Return [X, Y] of the center of cell containing provided text 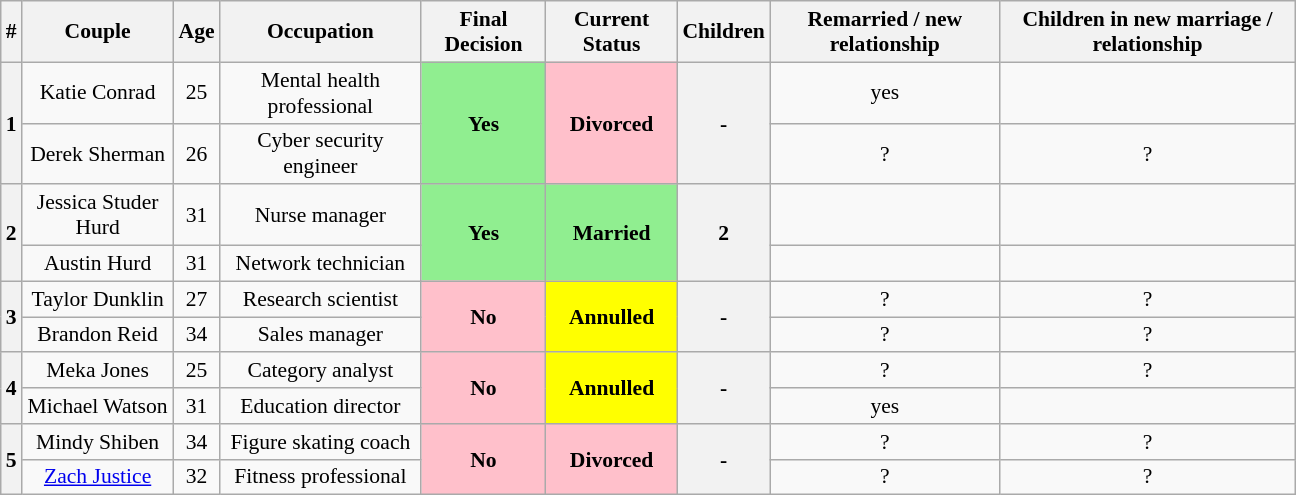
Mindy Shiben [98, 442]
Category analyst [321, 371]
27 [197, 299]
32 [197, 477]
# [12, 32]
Age [197, 32]
Katie Conrad [98, 92]
5 [12, 460]
Sales manager [321, 335]
Michael Watson [98, 406]
Nurse manager [321, 216]
Final Decision [484, 32]
Mental health professional [321, 92]
Derek Sherman [98, 154]
Taylor Dunklin [98, 299]
Jessica Studer Hurd [98, 216]
3 [12, 316]
Cyber security engineer [321, 154]
Married [612, 234]
Meka Jones [98, 371]
Network technician [321, 264]
Austin Hurd [98, 264]
Figure skating coach [321, 442]
Education director [321, 406]
Children [724, 32]
Remarried / new relationship [885, 32]
Research scientist [321, 299]
Couple [98, 32]
Children in new marriage / relationship [1148, 32]
Fitness professional [321, 477]
Current Status [612, 32]
Brandon Reid [98, 335]
1 [12, 123]
4 [12, 388]
26 [197, 154]
Occupation [321, 32]
Zach Justice [98, 477]
